From the cell containing the given text, extract its center point as (X, Y) coordinate. 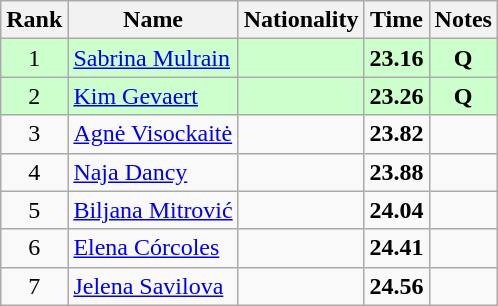
7 (34, 286)
Notes (463, 20)
5 (34, 210)
Elena Córcoles (153, 248)
Time (396, 20)
Naja Dancy (153, 172)
Rank (34, 20)
Kim Gevaert (153, 96)
24.04 (396, 210)
Sabrina Mulrain (153, 58)
23.16 (396, 58)
4 (34, 172)
23.88 (396, 172)
23.26 (396, 96)
6 (34, 248)
3 (34, 134)
24.41 (396, 248)
Name (153, 20)
Biljana Mitrović (153, 210)
Jelena Savilova (153, 286)
1 (34, 58)
Agnė Visockaitė (153, 134)
2 (34, 96)
24.56 (396, 286)
23.82 (396, 134)
Nationality (301, 20)
